Identify which cell holds the provided text, then report its (x, y) central coordinate. 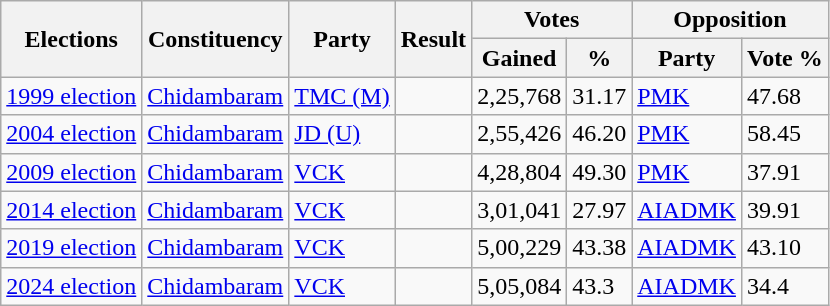
31.17 (600, 96)
49.30 (600, 172)
JD (U) (342, 134)
43.10 (784, 248)
37.91 (784, 172)
Votes (552, 20)
Opposition (730, 20)
Constituency (216, 39)
2009 election (72, 172)
2004 election (72, 134)
2,55,426 (520, 134)
43.3 (600, 286)
43.38 (600, 248)
Gained (520, 58)
47.68 (784, 96)
5,05,084 (520, 286)
2,25,768 (520, 96)
3,01,041 (520, 210)
46.20 (600, 134)
% (600, 58)
2019 election (72, 248)
Result (433, 39)
58.45 (784, 134)
Elections (72, 39)
39.91 (784, 210)
Vote % (784, 58)
34.4 (784, 286)
TMC (M) (342, 96)
1999 election (72, 96)
27.97 (600, 210)
2014 election (72, 210)
5,00,229 (520, 248)
4,28,804 (520, 172)
2024 election (72, 286)
